Provide the (x, y) coordinate of the cell's center where the given text is located.  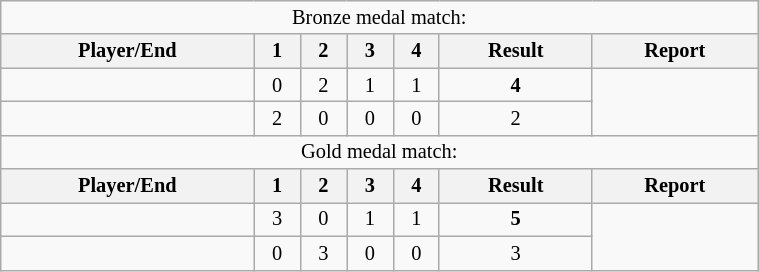
Bronze medal match: (380, 17)
5 (515, 219)
Gold medal match: (380, 152)
